Return (X, Y) of the center of cell containing provided text 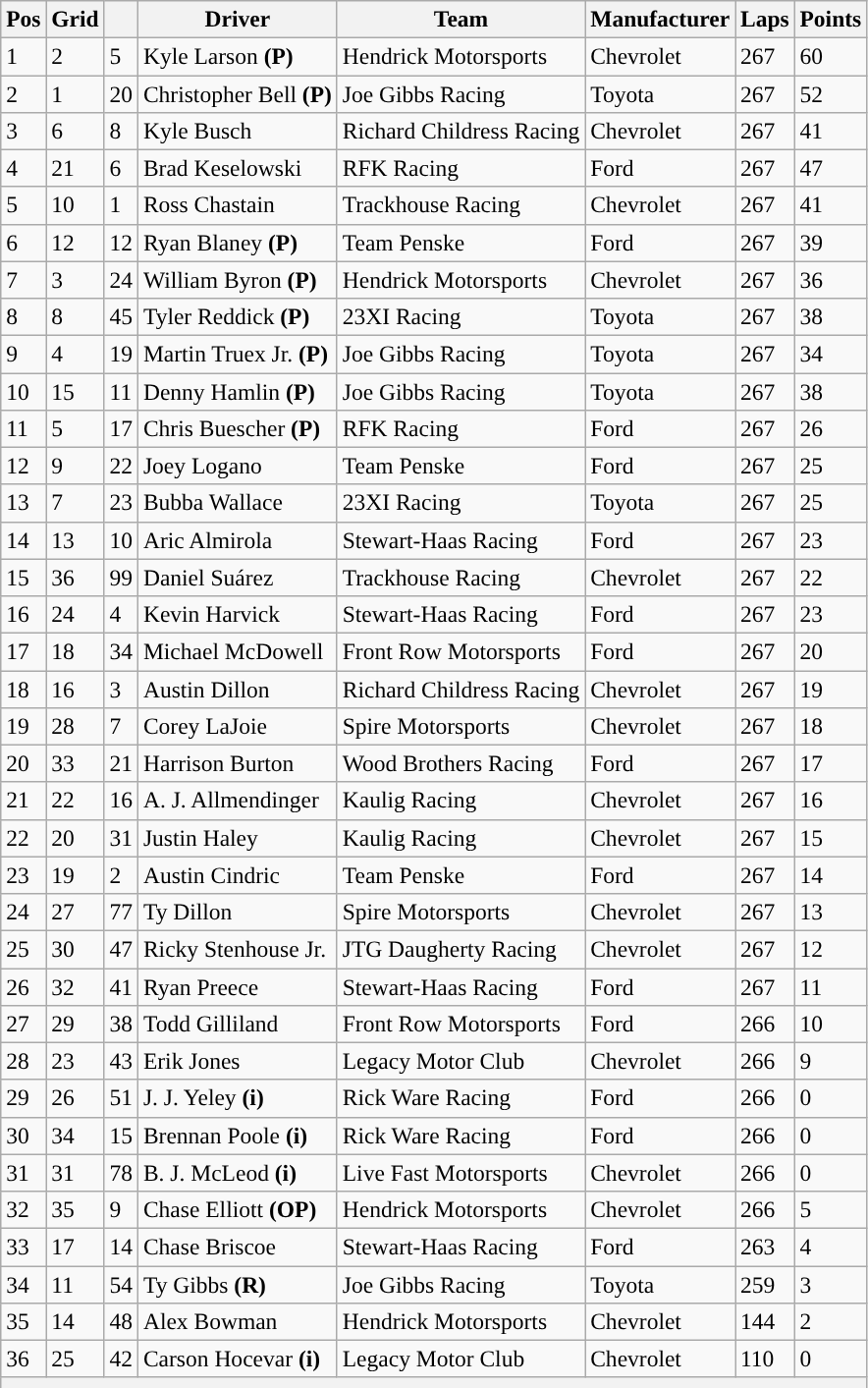
Chris Buescher (P) (238, 428)
Brennan Poole (i) (238, 1136)
Daniel Suárez (238, 578)
39 (831, 243)
Joey Logano (238, 466)
Carson Hocevar (i) (238, 1359)
Kyle Busch (238, 131)
Ryan Blaney (P) (238, 243)
Ty Dillon (238, 912)
48 (121, 1321)
Todd Gilliland (238, 1024)
A. J. Allmendinger (238, 801)
77 (121, 912)
Aric Almirola (238, 540)
Wood Brothers Racing (461, 763)
Manufacturer (660, 19)
Brad Keselowski (238, 168)
Driver (238, 19)
Ross Chastain (238, 205)
60 (831, 56)
Christopher Bell (P) (238, 93)
54 (121, 1284)
Ty Gibbs (R) (238, 1284)
110 (766, 1359)
William Byron (P) (238, 280)
Denny Hamlin (P) (238, 391)
Pos (24, 19)
Michael McDowell (238, 651)
259 (766, 1284)
263 (766, 1247)
Chase Elliott (OP) (238, 1209)
J. J. Yeley (i) (238, 1098)
Ricky Stenhouse Jr. (238, 949)
B. J. McLeod (i) (238, 1173)
Laps (766, 19)
42 (121, 1359)
51 (121, 1098)
Tyler Reddick (P) (238, 316)
Martin Truex Jr. (P) (238, 354)
45 (121, 316)
78 (121, 1173)
Harrison Burton (238, 763)
Austin Dillon (238, 689)
144 (766, 1321)
Alex Bowman (238, 1321)
Corey LaJoie (238, 726)
Chase Briscoe (238, 1247)
Kyle Larson (P) (238, 56)
Live Fast Motorsports (461, 1173)
Team (461, 19)
Bubba Wallace (238, 503)
Ryan Preece (238, 986)
43 (121, 1061)
Points (831, 19)
Justin Haley (238, 838)
Kevin Harvick (238, 614)
Erik Jones (238, 1061)
Austin Cindric (238, 875)
52 (831, 93)
JTG Daugherty Racing (461, 949)
Grid (75, 19)
99 (121, 578)
